For the text-containing cell, return its midpoint in [X, Y] coordinate format. 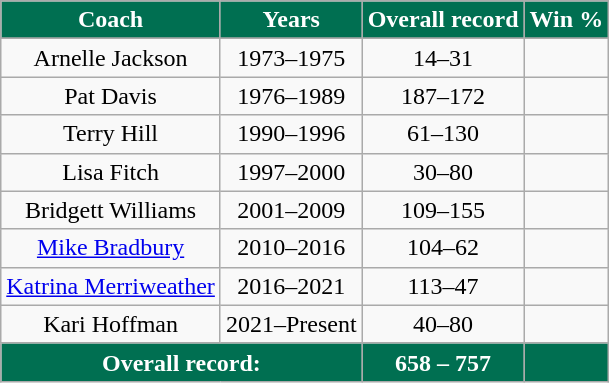
2021–Present [291, 324]
2001–2009 [291, 210]
2010–2016 [291, 248]
Years [291, 20]
Win % [566, 20]
40–80 [443, 324]
Bridgett Williams [111, 210]
658 – 757 [443, 362]
61–130 [443, 134]
109–155 [443, 210]
1990–1996 [291, 134]
113–47 [443, 286]
1997–2000 [291, 172]
14–31 [443, 58]
Terry Hill [111, 134]
Kari Hoffman [111, 324]
104–62 [443, 248]
Overall record [443, 20]
Mike Bradbury [111, 248]
2016–2021 [291, 286]
187–172 [443, 96]
30–80 [443, 172]
Katrina Merriweather [111, 286]
Arnelle Jackson [111, 58]
1973–1975 [291, 58]
Lisa Fitch [111, 172]
Pat Davis [111, 96]
1976–1989 [291, 96]
Overall record: [182, 362]
Coach [111, 20]
